Determine the (X, Y) coordinate at the center of the cell enclosing the given text.  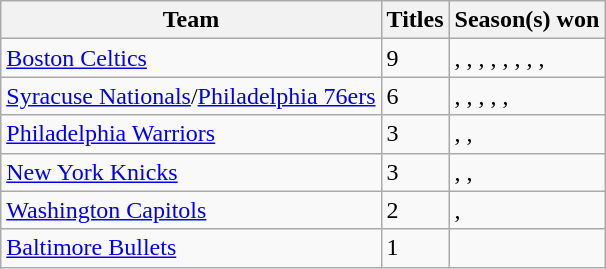
Washington Capitols (191, 210)
, (527, 210)
Team (191, 20)
6 (415, 96)
Baltimore Bullets (191, 248)
, , , , , (527, 96)
Titles (415, 20)
Boston Celtics (191, 58)
9 (415, 58)
Syracuse Nationals/Philadelphia 76ers (191, 96)
, , , , , , , , (527, 58)
New York Knicks (191, 172)
Philadelphia Warriors (191, 134)
Season(s) won (527, 20)
2 (415, 210)
1 (415, 248)
